Return (x, y) of the center of cell containing provided text 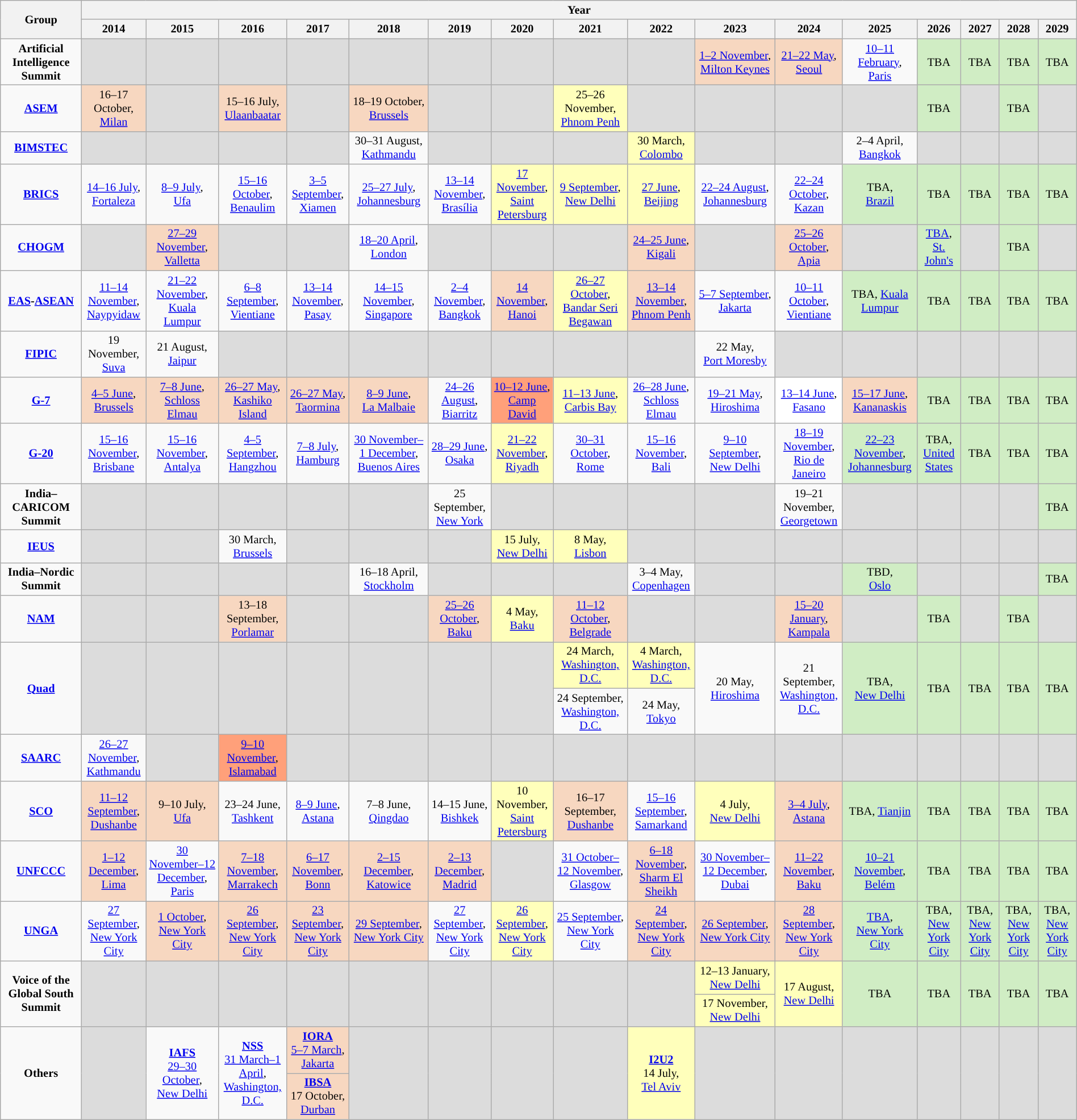
15–16 November, Antalya (182, 453)
Group (41, 19)
21–22 May, Seoul (809, 62)
4 July, New Delhi (735, 811)
TBA, Brazil (879, 194)
15–16 September, Samarkand (661, 811)
24 September, New York City (661, 931)
G-7 (41, 400)
10–11 February, Paris (879, 62)
TBA, Kuala Lumpur (879, 301)
6–18 November, Sharm El Sheikh (661, 871)
10–11 October, Vientiane (809, 301)
ASEM (41, 108)
G-20 (41, 453)
16–17 October, Milan (114, 108)
7–18 November, Marrakech (253, 871)
India–CARICOM Summit (41, 507)
22–24 October, Kazan (809, 194)
BRICS (41, 194)
3–5 September, Xiamen (318, 194)
16–18 April, Stockholm (389, 579)
27–29 November, Valletta (182, 247)
5–7 September, Jakarta (735, 301)
14–16 July, Fortaleza (114, 194)
24 March, Washington, D.C. (590, 665)
2022 (661, 29)
India–Nordic Summit (41, 579)
2015 (182, 29)
2021 (590, 29)
NAM (41, 619)
10–21 November, Belém (879, 871)
13–18 September, Porlamar (253, 619)
30 November–1 December, Buenos Aires (389, 453)
2016 (253, 29)
2024 (809, 29)
10 November, Saint Petersburg (522, 811)
9–10 November, Islamabad (253, 757)
2023 (735, 29)
2–13 December, Madrid (460, 871)
TBA, Tianjin (879, 811)
2027 (980, 29)
23 September, New York City (318, 931)
BIMSTEC (41, 148)
19 November, Suva (114, 354)
11–13 June, Carbis Bay (590, 400)
15–16 November, Bali (661, 453)
4 March, Washington, D.C. (661, 665)
1–12 December, Lima (114, 871)
7–8 June, Schloss Elmau (182, 400)
UNGA (41, 931)
9 September, New Delhi (590, 194)
2014 (114, 29)
18–19 November, Rio de Janeiro (809, 453)
3–4 May, Copenhagen (661, 579)
24 May, Tokyo (661, 711)
IORA5–7 March, Jakarta (318, 1050)
10–12 June, Camp David (522, 400)
8–9 June, La Malbaie (389, 400)
16–17 September, Dushanbe (590, 811)
7–8 July, Hamburg (318, 453)
30 March, Brussels (253, 546)
8–9 July, Ufa (182, 194)
IEUS (41, 546)
22–23 November, Johannesburg (879, 453)
26–27 November, Kathmandu (114, 757)
Year (579, 10)
2019 (460, 29)
2018 (389, 29)
4 May, Baku (522, 619)
SAARC (41, 757)
25 September, New York City (590, 931)
30 November–12 December, Paris (182, 871)
19–21 November, Georgetown (809, 507)
TBA, New Delhi (879, 688)
8 May, Lisbon (590, 546)
31 October–12 November, Glasgow (590, 871)
3–4 July, Astana (809, 811)
30 March, Colombo (661, 148)
21 September, Washington, D.C. (809, 688)
15–20 January, Kampala (809, 619)
17 August, New Delhi (809, 993)
26–27 May, Taormina (318, 400)
13–14 June, Fasano (809, 400)
FIPIC (41, 354)
11–12 September, Dushanbe (114, 811)
TBA, St. John's (938, 247)
Others (41, 1073)
15–16 July, Ulaanbaatar (253, 108)
I2U214 July, Tel Aviv (661, 1073)
9–10 July, Ufa (182, 811)
25–26 November, Phnom Penh (590, 108)
20 May, Hiroshima (735, 688)
2020 (522, 29)
TBA, United States (938, 453)
30–31 August, Kathmandu (389, 148)
IBSA17 October, Durban (318, 1096)
SCO (41, 811)
25–26 October, Apia (809, 247)
13–14 November, Brasília (460, 194)
Voice of the Global South Summit (41, 993)
19–21 May, Hiroshima (735, 400)
4–5 June, Brussels (114, 400)
11–14 November, Naypyidaw (114, 301)
15–16 October, Benaulim (253, 194)
2–4 November, Bangkok (460, 301)
2028 (1018, 29)
30 November–12 December, Dubai (735, 871)
14–15 June, Bishkek (460, 811)
18–20 April, London (389, 247)
4–5 September, Hangzhou (253, 453)
21–22 November, Riyadh (522, 453)
25–27 July, Johannesburg (389, 194)
2–4 April, Bangkok (879, 148)
30–31 October, Rome (590, 453)
15 July, New Delhi (522, 546)
2029 (1057, 29)
UNFCCC (41, 871)
27 June, Beijing (661, 194)
EAS-ASEAN (41, 301)
IAFS29–30 October, New Delhi (182, 1073)
28–29 June, Osaka (460, 453)
24–25 June, Kigali (661, 247)
24–26 August, Biarritz (460, 400)
22–24 August, Johannesburg (735, 194)
6–17 November, Bonn (318, 871)
24 September, Washington, D.C. (590, 711)
11–22 November, Baku (809, 871)
23–24 June, Tashkent (253, 811)
Quad (41, 688)
28 September, New York City (809, 931)
13–14 November, Pasay (318, 301)
2–15 December, Katowice (389, 871)
14 November, Hanoi (522, 301)
13–14 November, Phnom Penh (661, 301)
29 September, New York City (389, 931)
15–16 November, Brisbane (114, 453)
15–17 June, Kananaskis (879, 400)
2025 (879, 29)
21–22 November, Kuala Lumpur (182, 301)
12–13 January, New Delhi (735, 977)
1 October, New York City (182, 931)
22 May, Port Moresby (735, 354)
21 August, Jaipur (182, 354)
25 September, New York (460, 507)
1–2 November, Milton Keynes (735, 62)
2017 (318, 29)
7–8 June, Qingdao (389, 811)
NSS31 March–1 April, Washington, D.C. (253, 1073)
6–8 September, Vientiane (253, 301)
25–26 October, Baku (460, 619)
18–19 October, Brussels (389, 108)
26–28 June, Schloss Elmau (661, 400)
Artificial Intelligence Summit (41, 62)
14–15 November, Singapore (389, 301)
11–12 October, Belgrade (590, 619)
CHOGM (41, 247)
9–10 September, New Delhi (735, 453)
17 November, Saint Petersburg (522, 194)
TBD, Oslo (879, 579)
8–9 June, Astana (318, 811)
26–27 May, Kashiko Island (253, 400)
17 November, New Delhi (735, 1010)
2026 (938, 29)
26–27 October, Bandar Seri Begawan (590, 301)
